From the cell containing the given text, extract its center point as [x, y] coordinate. 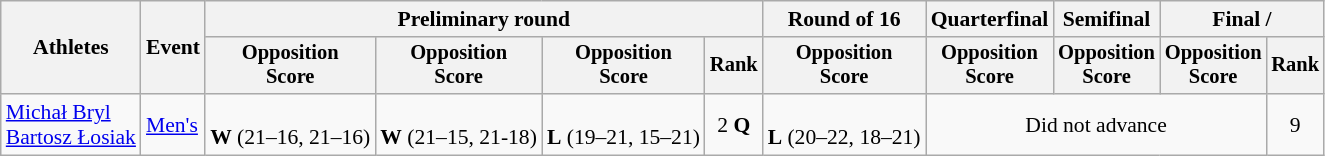
Did not advance [1096, 124]
Round of 16 [844, 19]
Athletes [71, 48]
Quarterfinal [990, 19]
Event [173, 48]
Men's [173, 124]
Preliminary round [484, 19]
W (21–16, 21–16) [290, 124]
L (19–21, 15–21) [624, 124]
Michał BrylBartosz Łosiak [71, 124]
Final / [1242, 19]
Semifinal [1106, 19]
W (21–15, 21-18) [458, 124]
L (20–22, 18–21) [844, 124]
2 Q [734, 124]
9 [1295, 124]
